Find where the given text appears and provide that cell's center as [x, y] coordinate. 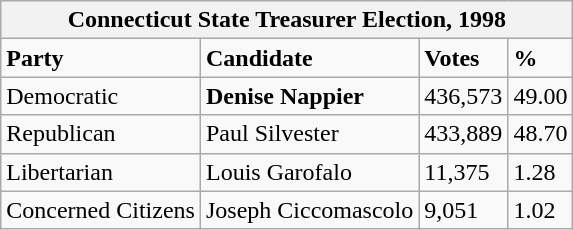
Joseph Ciccomascolo [309, 210]
Concerned Citizens [101, 210]
Party [101, 58]
48.70 [540, 134]
Paul Silvester [309, 134]
Denise Nappier [309, 96]
Louis Garofalo [309, 172]
% [540, 58]
1.28 [540, 172]
Connecticut State Treasurer Election, 1998 [287, 20]
Libertarian [101, 172]
Republican [101, 134]
9,051 [464, 210]
1.02 [540, 210]
11,375 [464, 172]
433,889 [464, 134]
49.00 [540, 96]
436,573 [464, 96]
Candidate [309, 58]
Votes [464, 58]
Democratic [101, 96]
